Return the [X, Y] coordinate for the center point of the cell that contains the specified text.  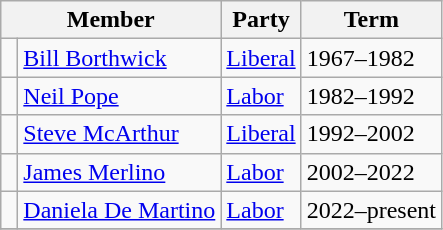
2002–2022 [371, 172]
Bill Borthwick [120, 58]
1992–2002 [371, 134]
Term [371, 20]
James Merlino [120, 172]
1967–1982 [371, 58]
2022–present [371, 210]
1982–1992 [371, 96]
Neil Pope [120, 96]
Daniela De Martino [120, 210]
Party [261, 20]
Steve McArthur [120, 134]
Member [111, 20]
